Pinpoint the cell where the given text exists, returning its (x, y) midpoint coordinate. 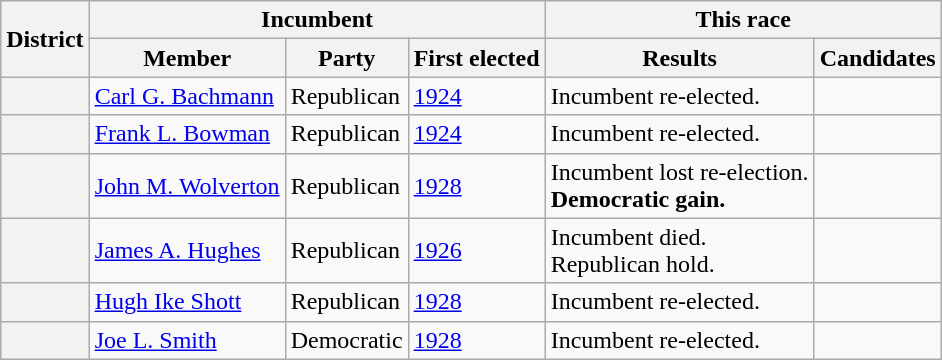
Frank L. Bowman (187, 134)
1926 (476, 250)
Party (346, 58)
District (45, 39)
James A. Hughes (187, 250)
Member (187, 58)
This race (743, 20)
First elected (476, 58)
Candidates (878, 58)
Carl G. Bachmann (187, 96)
Hugh Ike Shott (187, 302)
John M. Wolverton (187, 186)
Incumbent (317, 20)
Joe L. Smith (187, 340)
Incumbent died.Republican hold. (680, 250)
Incumbent lost re-election.Democratic gain. (680, 186)
Results (680, 58)
Democratic (346, 340)
